Return [X, Y] of the center of cell containing provided text 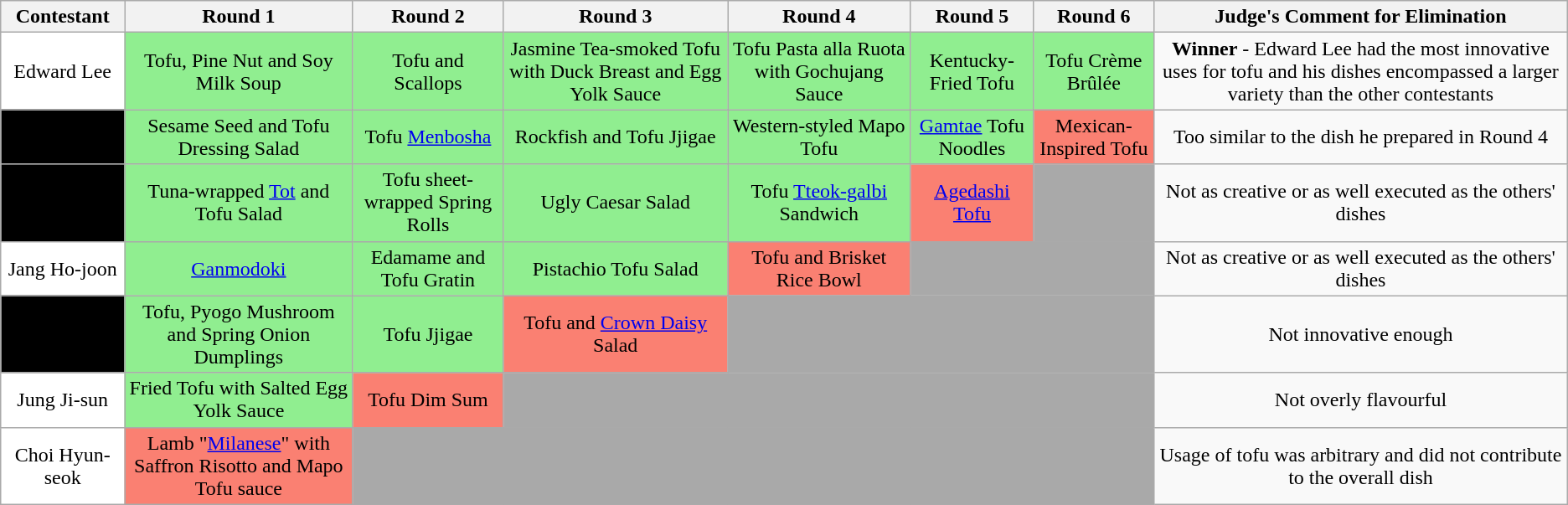
Jasmine Tea-smoked Tofu with Duck Breast and Egg Yolk Sauce [616, 71]
Mexican-Inspired Tofu [1094, 137]
Tofu and Crown Daisy Salad [616, 334]
Too similar to the dish he prepared in Round 4 [1361, 137]
Jung Ji-sun [63, 400]
Tofu, Pyogo Mushroom and Spring Onion Dumplings [240, 334]
Cooking Maniac [63, 203]
Round 2 [428, 17]
Tofu and Scallops [428, 71]
Triple Star [63, 137]
Round 5 [972, 17]
Tofu sheet-wrapped Spring Rolls [428, 203]
Kentucky-Fried Tofu [972, 71]
Round 3 [616, 17]
Tofu Jjigae [428, 334]
Tofu Tteok-galbi Sandwich [819, 203]
Not innovative enough [1361, 334]
Tofu Menbosha [428, 137]
Edward Lee [63, 71]
Auntie Omakase #1 [63, 334]
Western-styled Mapo Tofu [819, 137]
Agedashi Tofu [972, 203]
Jang Ho-joon [63, 268]
Round 1 [240, 17]
Tofu and Brisket Rice Bowl [819, 268]
Round 6 [1094, 17]
Not overly flavourful [1361, 400]
Gamtae Tofu Noodles [972, 137]
Lamb "Milanese" with Saffron Risotto and Mapo Tofu sauce [240, 466]
Tofu Crème Brûlée [1094, 71]
Tuna-wrapped Tot and Tofu Salad [240, 203]
Ugly Caesar Salad [616, 203]
Sesame Seed and Tofu Dressing Salad [240, 137]
Fried Tofu with Salted Egg Yolk Sauce [240, 400]
Judge's Comment for Elimination [1361, 17]
Contestant [63, 17]
Usage of tofu was arbitrary and did not contribute to the overall dish [1361, 466]
Round 4 [819, 17]
Edamame and Tofu Gratin [428, 268]
Ganmodoki [240, 268]
Tofu Pasta alla Ruota with Gochujang Sauce [819, 71]
Tofu Dim Sum [428, 400]
Tofu, Pine Nut and Soy Milk Soup [240, 71]
Winner - Edward Lee had the most innovative uses for tofu and his dishes encompassed a larger variety than the other contestants [1361, 71]
Rockfish and Tofu Jjigae [616, 137]
Pistachio Tofu Salad [616, 268]
Choi Hyun-seok [63, 466]
